Find where the given text appears and provide that cell's center as [x, y] coordinate. 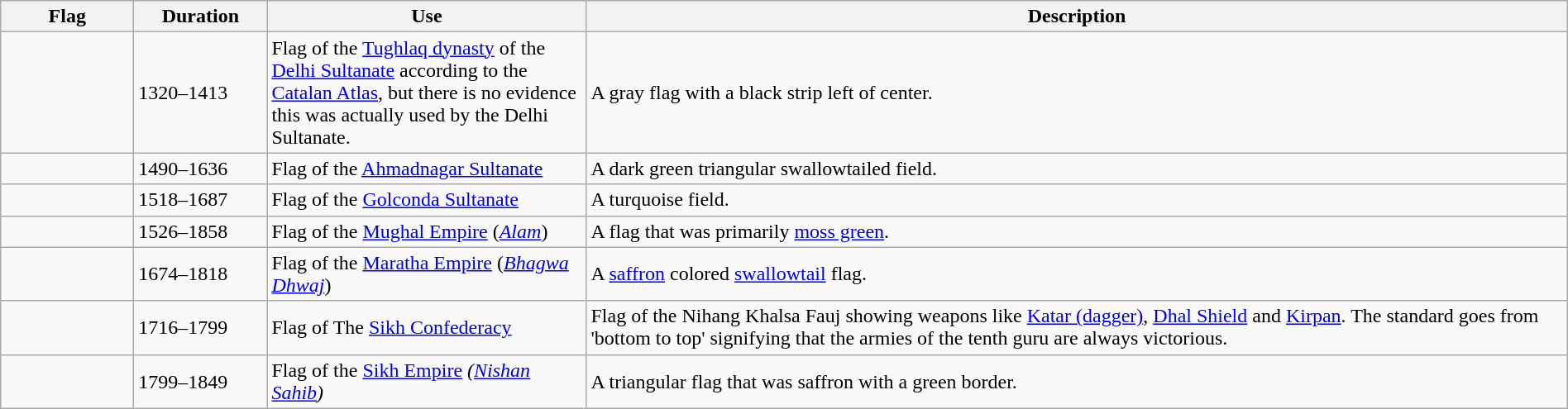
A turquoise field. [1077, 200]
Flag of the Ahmadnagar Sultanate [427, 169]
A saffron colored swallowtail flag. [1077, 274]
1320–1413 [200, 93]
Description [1077, 17]
A dark green triangular swallowtailed field. [1077, 169]
Duration [200, 17]
Flag of the Sikh Empire (Nishan Sahib) [427, 382]
Use [427, 17]
1716–1799 [200, 327]
Flag of the Mughal Empire (Alam) [427, 231]
1518–1687 [200, 200]
Flag of the Golconda Sultanate [427, 200]
1799–1849 [200, 382]
Flag of The Sikh Confederacy [427, 327]
A gray flag with a black strip left of center. [1077, 93]
A flag that was primarily moss green. [1077, 231]
1490–1636 [200, 169]
1526–1858 [200, 231]
1674–1818 [200, 274]
Flag [68, 17]
A triangular flag that was saffron with a green border. [1077, 382]
Flag of the Maratha Empire (Bhagwa Dhwaj) [427, 274]
